Identify which cell holds the provided text, then report its (X, Y) central coordinate. 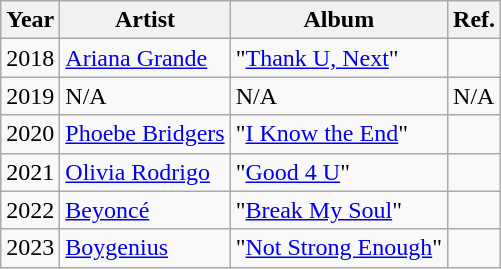
Album (338, 20)
"Break My Soul" (338, 210)
2019 (30, 96)
Beyoncé (145, 210)
2020 (30, 134)
2018 (30, 58)
Ref. (474, 20)
Phoebe Bridgers (145, 134)
Ariana Grande (145, 58)
"Not Strong Enough" (338, 248)
Artist (145, 20)
"Good 4 U" (338, 172)
"Thank U, Next" (338, 58)
2022 (30, 210)
Olivia Rodrigo (145, 172)
"I Know the End" (338, 134)
2021 (30, 172)
Boygenius (145, 248)
Year (30, 20)
2023 (30, 248)
